Output the (x, y) coordinate of the center of the cell containing the given text.  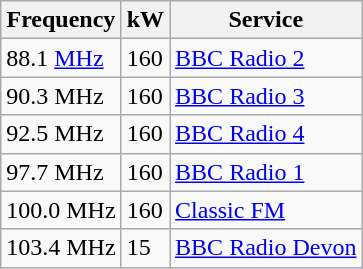
BBC Radio Devon (266, 248)
100.0 MHz (61, 210)
Service (266, 20)
kW (145, 20)
BBC Radio 4 (266, 134)
92.5 MHz (61, 134)
BBC Radio 3 (266, 96)
BBC Radio 1 (266, 172)
BBC Radio 2 (266, 58)
97.7 MHz (61, 172)
103.4 MHz (61, 248)
88.1 MHz (61, 58)
Frequency (61, 20)
15 (145, 248)
90.3 MHz (61, 96)
Classic FM (266, 210)
